Extract the (x, y) coordinate from the center of the cell holding the provided text.  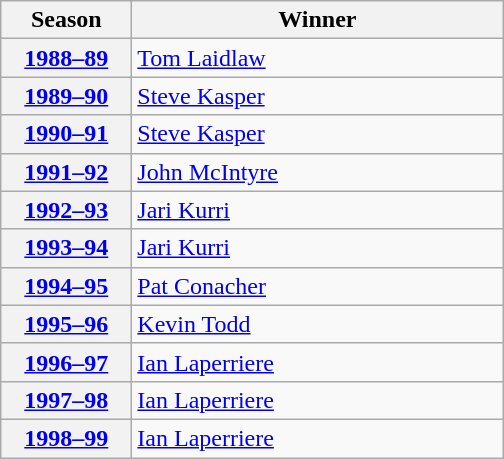
1998–99 (66, 438)
Tom Laidlaw (318, 58)
John McIntyre (318, 172)
1992–93 (66, 210)
1988–89 (66, 58)
1996–97 (66, 362)
1995–96 (66, 324)
1993–94 (66, 248)
Winner (318, 20)
Pat Conacher (318, 286)
Season (66, 20)
Kevin Todd (318, 324)
1990–91 (66, 134)
1994–95 (66, 286)
1991–92 (66, 172)
1997–98 (66, 400)
1989–90 (66, 96)
